Detect which cell encompasses the target text, then output its (x, y) center coordinate. 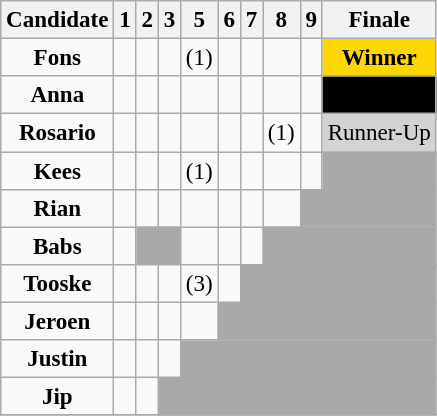
Jeroen (58, 322)
Fons (58, 58)
Anna (58, 95)
9 (311, 20)
7 (251, 20)
(3) (200, 284)
Finale (379, 20)
Tooske (58, 284)
5 (200, 20)
Winner (379, 58)
Rian (58, 209)
Justin (58, 359)
Runner-Up (379, 133)
3 (169, 20)
Rosario (58, 133)
1 (125, 20)
Candidate (58, 20)
Jip (58, 397)
Kees (58, 171)
2 (147, 20)
8 (282, 20)
Babs (58, 246)
6 (229, 20)
